Capture the cell that displays the provided text and extract its [X, Y] central coordinate. 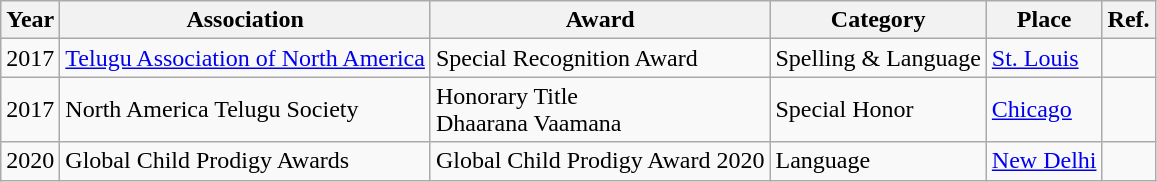
Year [30, 20]
Global Child Prodigy Award 2020 [600, 161]
Ref. [1128, 20]
Special Recognition Award [600, 58]
Spelling & Language [878, 58]
Language [878, 161]
Category [878, 20]
Chicago [1044, 110]
Award [600, 20]
St. Louis [1044, 58]
2020 [30, 161]
Global Child Prodigy Awards [246, 161]
Special Honor [878, 110]
Association [246, 20]
New Delhi [1044, 161]
Honorary TitleDhaarana Vaamana [600, 110]
North America Telugu Society [246, 110]
Place [1044, 20]
Telugu Association of North America [246, 58]
